Return [X, Y] of the center of cell containing provided text 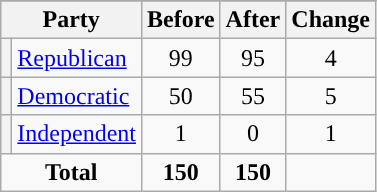
55 [253, 96]
Before [180, 20]
Change [331, 20]
After [253, 20]
4 [331, 58]
Republican [77, 58]
0 [253, 134]
Party [72, 20]
5 [331, 96]
95 [253, 58]
99 [180, 58]
Democratic [77, 96]
Total [72, 172]
50 [180, 96]
Independent [77, 134]
